Search for the cell housing the specified text and yield its (X, Y) center coordinate. 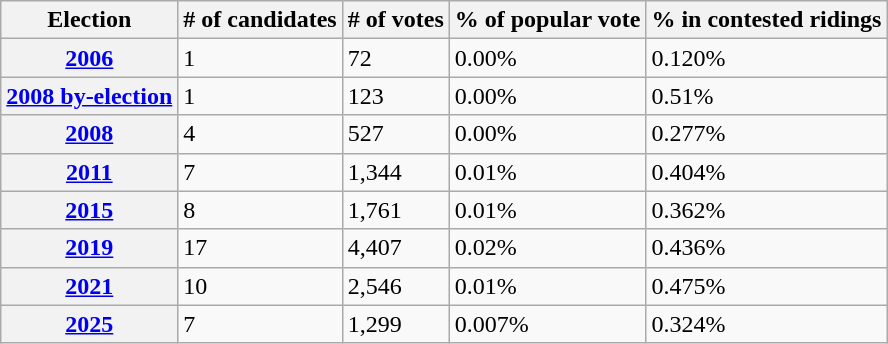
1,344 (396, 172)
72 (396, 58)
527 (396, 134)
% in contested ridings (766, 20)
1,761 (396, 210)
0.475% (766, 286)
0.362% (766, 210)
0.02% (548, 248)
0.51% (766, 96)
# of candidates (260, 20)
# of votes (396, 20)
Election (90, 20)
2008 by-election (90, 96)
0.277% (766, 134)
0.120% (766, 58)
2006 (90, 58)
2015 (90, 210)
0.007% (548, 324)
0.436% (766, 248)
4 (260, 134)
2011 (90, 172)
123 (396, 96)
4,407 (396, 248)
1,299 (396, 324)
8 (260, 210)
0.324% (766, 324)
2025 (90, 324)
2021 (90, 286)
% of popular vote (548, 20)
2019 (90, 248)
10 (260, 286)
17 (260, 248)
0.404% (766, 172)
2,546 (396, 286)
2008 (90, 134)
